Output the (X, Y) coordinate of the center of the cell containing the given text.  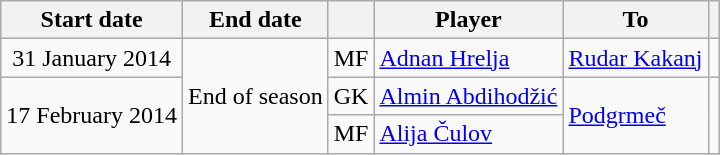
31 January 2014 (92, 58)
Podgrmeč (636, 115)
End of season (255, 96)
Player (468, 20)
Almin Abdihodžić (468, 96)
Start date (92, 20)
To (636, 20)
Alija Čulov (468, 134)
Rudar Kakanj (636, 58)
Adnan Hrelja (468, 58)
End date (255, 20)
GK (351, 96)
17 February 2014 (92, 115)
